Find where the given text appears and provide that cell's center as [X, Y] coordinate. 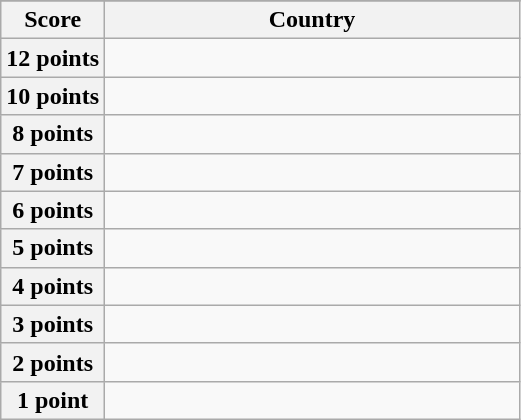
5 points [53, 248]
10 points [53, 96]
2 points [53, 362]
6 points [53, 210]
Country [312, 20]
Score [53, 20]
4 points [53, 286]
3 points [53, 324]
1 point [53, 400]
7 points [53, 172]
8 points [53, 134]
12 points [53, 58]
